Search for the cell housing the specified text and yield its (x, y) center coordinate. 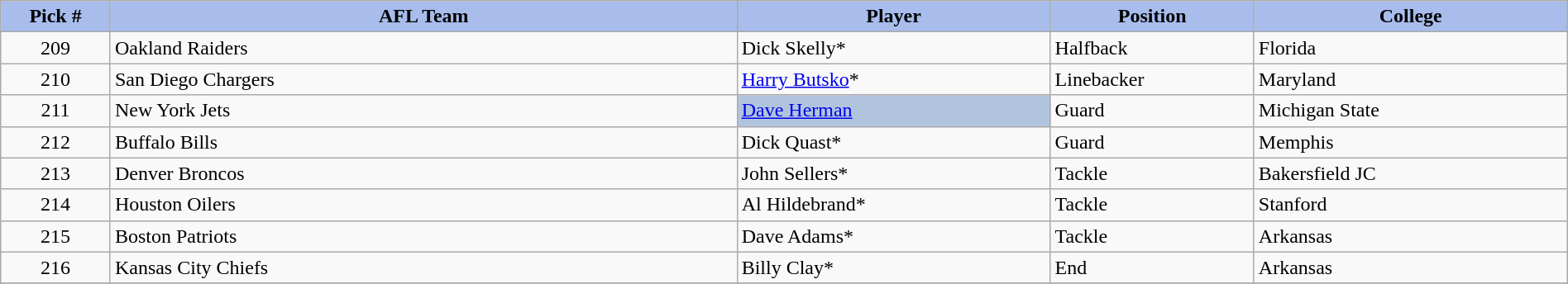
San Diego Chargers (423, 79)
Buffalo Bills (423, 142)
Halfback (1152, 48)
213 (56, 173)
Florida (1411, 48)
Michigan State (1411, 111)
Harry Butsko* (893, 79)
212 (56, 142)
Houston Oilers (423, 205)
215 (56, 236)
Pick # (56, 17)
Boston Patriots (423, 236)
Bakersfield JC (1411, 173)
Dave Herman (893, 111)
John Sellers* (893, 173)
College (1411, 17)
Dick Quast* (893, 142)
End (1152, 267)
Denver Broncos (423, 173)
Stanford (1411, 205)
Kansas City Chiefs (423, 267)
Billy Clay* (893, 267)
AFL Team (423, 17)
209 (56, 48)
Oakland Raiders (423, 48)
Dave Adams* (893, 236)
214 (56, 205)
Player (893, 17)
210 (56, 79)
216 (56, 267)
Memphis (1411, 142)
Al Hildebrand* (893, 205)
Maryland (1411, 79)
Position (1152, 17)
New York Jets (423, 111)
211 (56, 111)
Dick Skelly* (893, 48)
Linebacker (1152, 79)
